Pinpoint the cell where the given text exists, returning its (x, y) midpoint coordinate. 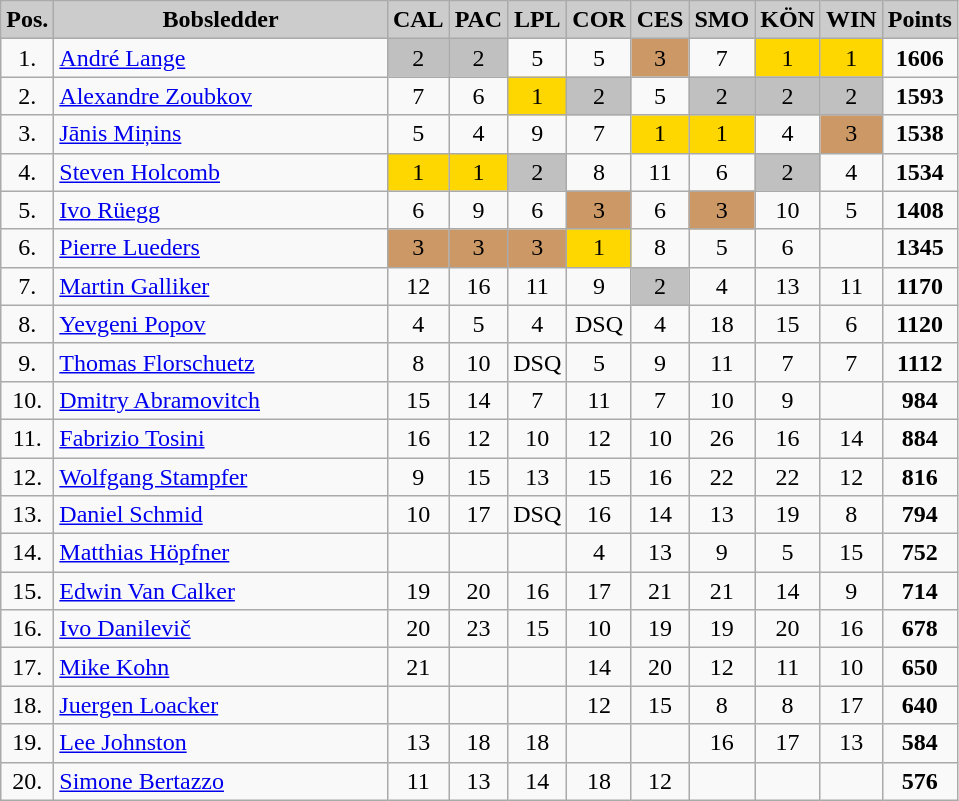
Alexandre Zoubkov (221, 96)
10. (28, 400)
11. (28, 438)
Bobsledder (221, 20)
Daniel Schmid (221, 515)
12. (28, 477)
Points (920, 20)
PAC (478, 20)
André Lange (221, 58)
7. (28, 286)
1170 (920, 286)
Matthias Höpfner (221, 553)
1408 (920, 210)
SMO (722, 20)
794 (920, 515)
26 (722, 438)
Yevgeni Popov (221, 324)
18. (28, 705)
16. (28, 629)
650 (920, 667)
884 (920, 438)
23 (478, 629)
Mike Kohn (221, 667)
13. (28, 515)
Jānis Miņins (221, 134)
6. (28, 248)
640 (920, 705)
984 (920, 400)
COR (599, 20)
Martin Galliker (221, 286)
Edwin Van Calker (221, 591)
Pierre Lueders (221, 248)
Simone Bertazzo (221, 781)
714 (920, 591)
17. (28, 667)
5. (28, 210)
WIN (851, 20)
584 (920, 743)
Steven Holcomb (221, 172)
Juergen Loacker (221, 705)
1345 (920, 248)
KÖN (788, 20)
1120 (920, 324)
Pos. (28, 20)
678 (920, 629)
CAL (418, 20)
9. (28, 362)
1538 (920, 134)
14. (28, 553)
LPL (538, 20)
Ivo Danilevič (221, 629)
576 (920, 781)
20. (28, 781)
Dmitry Abramovitch (221, 400)
Fabrizio Tosini (221, 438)
1606 (920, 58)
15. (28, 591)
1112 (920, 362)
Ivo Rüegg (221, 210)
2. (28, 96)
3. (28, 134)
1534 (920, 172)
1. (28, 58)
CES (660, 20)
Thomas Florschuetz (221, 362)
Wolfgang Stampfer (221, 477)
752 (920, 553)
19. (28, 743)
816 (920, 477)
Lee Johnston (221, 743)
4. (28, 172)
1593 (920, 96)
8. (28, 324)
